Pinpoint the cell where the given text exists, returning its [x, y] midpoint coordinate. 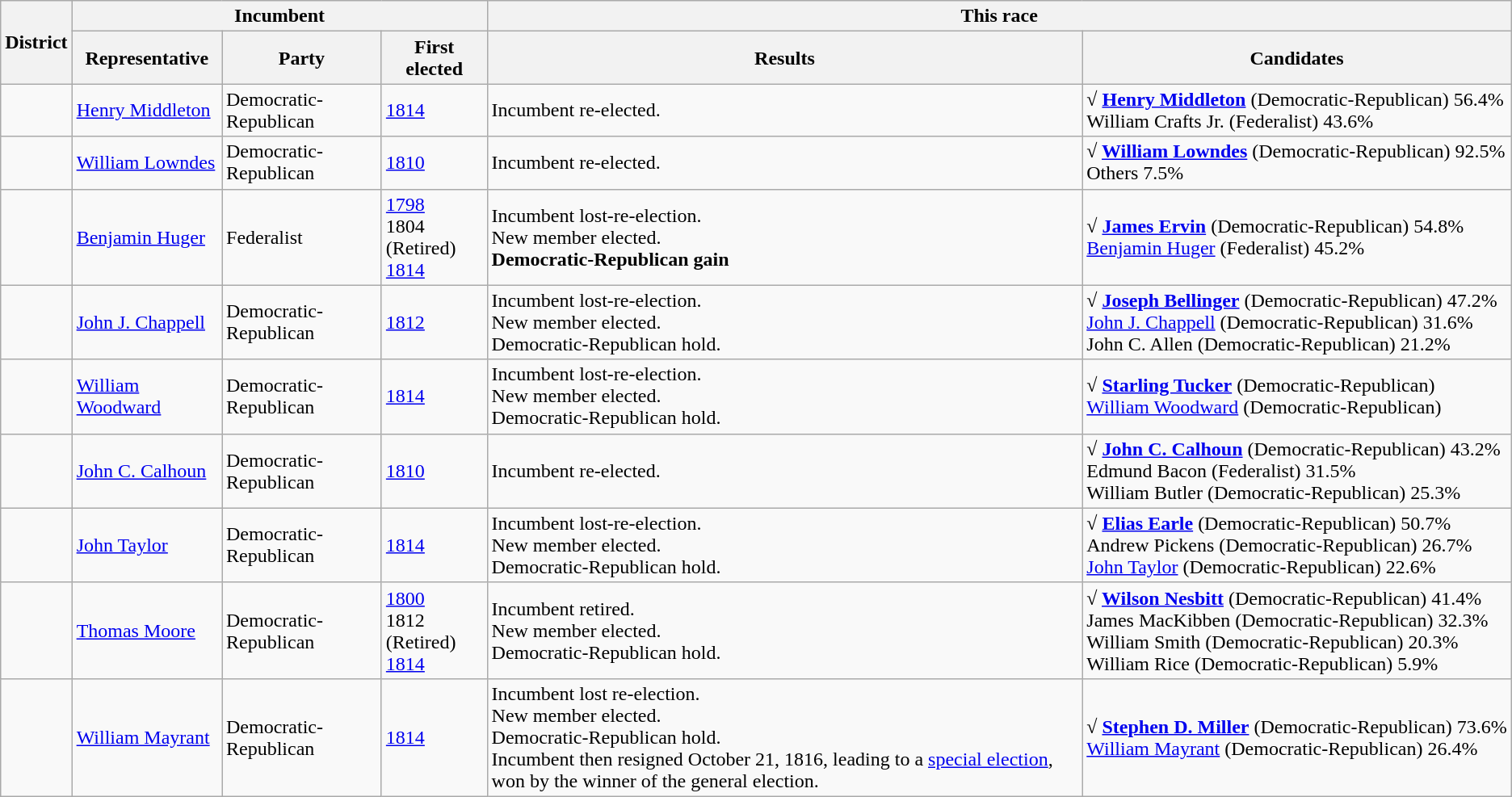
Federalist [301, 237]
√ Joseph Bellinger (Democratic-Republican) 47.2%John J. Chappell (Democratic-Republican) 31.6%John C. Allen (Democratic-Republican) 21.2% [1297, 322]
Incumbent lost-re-election.New member elected.Democratic-Republican gain [785, 237]
√ John C. Calhoun (Democratic-Republican) 43.2%Edmund Bacon (Federalist) 31.5%William Butler (Democratic-Republican) 25.3% [1297, 471]
18001812 (Retired)1814 [435, 630]
√ Elias Earle (Democratic-Republican) 50.7%Andrew Pickens (Democratic-Republican) 26.7%John Taylor (Democratic-Republican) 22.6% [1297, 545]
17981804 (Retired)1814 [435, 237]
Representative [147, 58]
Results [785, 58]
This race [999, 16]
1812 [435, 322]
Incumbent [279, 16]
John C. Calhoun [147, 471]
John Taylor [147, 545]
William Lowndes [147, 163]
√ William Lowndes (Democratic-Republican) 92.5%Others 7.5% [1297, 163]
John J. Chappell [147, 322]
Party [301, 58]
District [36, 42]
Benjamin Huger [147, 237]
Thomas Moore [147, 630]
William Mayrant [147, 737]
√ James Ervin (Democratic-Republican) 54.8%Benjamin Huger (Federalist) 45.2% [1297, 237]
√ Henry Middleton (Democratic-Republican) 56.4%William Crafts Jr. (Federalist) 43.6% [1297, 110]
Candidates [1297, 58]
First elected [435, 58]
Henry Middleton [147, 110]
√ Stephen D. Miller (Democratic-Republican) 73.6%William Mayrant (Democratic-Republican) 26.4% [1297, 737]
Incumbent retired.New member elected.Democratic-Republican hold. [785, 630]
William Woodward [147, 396]
√ Starling Tucker (Democratic-Republican)William Woodward (Democratic-Republican) [1297, 396]
